Return the (X, Y) coordinate for the center point of the cell that contains the specified text.  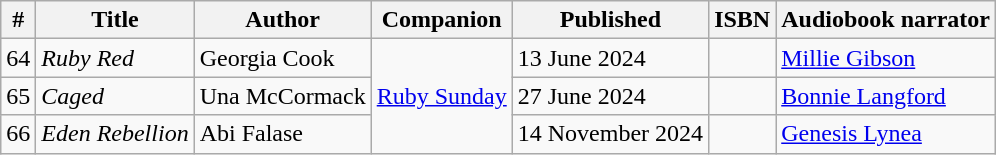
Published (610, 20)
Millie Gibson (886, 58)
Audiobook narrator (886, 20)
Ruby Red (115, 58)
27 June 2024 (610, 96)
64 (18, 58)
ISBN (742, 20)
Bonnie Langford (886, 96)
Author (282, 20)
Genesis Lynea (886, 134)
14 November 2024 (610, 134)
Caged (115, 96)
Ruby Sunday (442, 96)
13 June 2024 (610, 58)
# (18, 20)
Abi Falase (282, 134)
Title (115, 20)
Companion (442, 20)
65 (18, 96)
Eden Rebellion (115, 134)
Georgia Cook (282, 58)
66 (18, 134)
Una McCormack (282, 96)
